Provide the [x, y] coordinate of the cell's center where the given text is located.  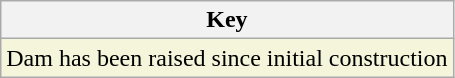
Key [227, 20]
Dam has been raised since initial construction [227, 58]
